Identify which cell holds the provided text, then report its (x, y) central coordinate. 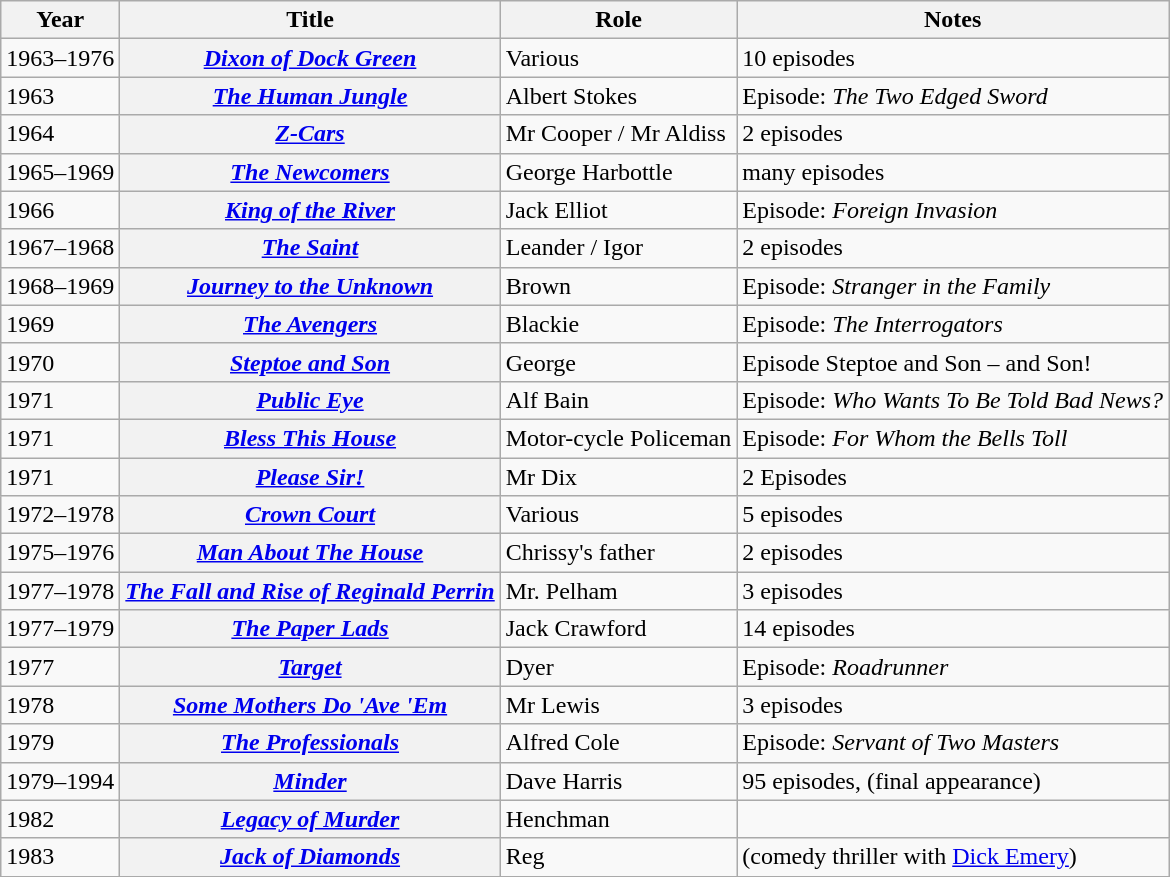
Episode: The Interrogators (953, 324)
1969 (60, 324)
1966 (60, 210)
The Professionals (310, 743)
Episode: Servant of Two Masters (953, 743)
Blackie (618, 324)
The Saint (310, 248)
1978 (60, 705)
1963 (60, 96)
Title (310, 20)
Minder (310, 781)
1964 (60, 134)
Albert Stokes (618, 96)
Legacy of Murder (310, 819)
Journey to the Unknown (310, 286)
1965–1969 (60, 172)
Mr Dix (618, 477)
Year (60, 20)
1979–1994 (60, 781)
Mr Cooper / Mr Aldiss (618, 134)
Dyer (618, 667)
Alfred Cole (618, 743)
Target (310, 667)
1977–1978 (60, 591)
Leander / Igor (618, 248)
The Newcomers (310, 172)
(comedy thriller with Dick Emery) (953, 857)
King of the River (310, 210)
Dave Harris (618, 781)
Reg (618, 857)
Motor-cycle Policeman (618, 438)
1983 (60, 857)
Jack of Diamonds (310, 857)
1968–1969 (60, 286)
95 episodes, (final appearance) (953, 781)
Episode: Roadrunner (953, 667)
Jack Elliot (618, 210)
1977–1979 (60, 629)
Dixon of Dock Green (310, 58)
Public Eye (310, 400)
Steptoe and Son (310, 362)
2 Episodes (953, 477)
Man About The House (310, 553)
Episode Steptoe and Son – and Son! (953, 362)
Some Mothers Do 'Ave 'Em (310, 705)
The Human Jungle (310, 96)
Brown (618, 286)
The Avengers (310, 324)
Episode: For Whom the Bells Toll (953, 438)
Bless This House (310, 438)
1970 (60, 362)
Alf Bain (618, 400)
Crown Court (310, 515)
1972–1978 (60, 515)
1977 (60, 667)
The Fall and Rise of Reginald Perrin (310, 591)
5 episodes (953, 515)
Role (618, 20)
1979 (60, 743)
Chrissy's father (618, 553)
Please Sir! (310, 477)
George Harbottle (618, 172)
Mr Lewis (618, 705)
1963–1976 (60, 58)
Episode: Who Wants To Be Told Bad News? (953, 400)
Episode: Stranger in the Family (953, 286)
10 episodes (953, 58)
The Paper Lads (310, 629)
14 episodes (953, 629)
1982 (60, 819)
George (618, 362)
many episodes (953, 172)
Notes (953, 20)
Episode: The Two Edged Sword (953, 96)
1967–1968 (60, 248)
Episode: Foreign Invasion (953, 210)
Jack Crawford (618, 629)
Henchman (618, 819)
Mr. Pelham (618, 591)
Z-Cars (310, 134)
1975–1976 (60, 553)
